Identify which cell holds the provided text, then report its [X, Y] central coordinate. 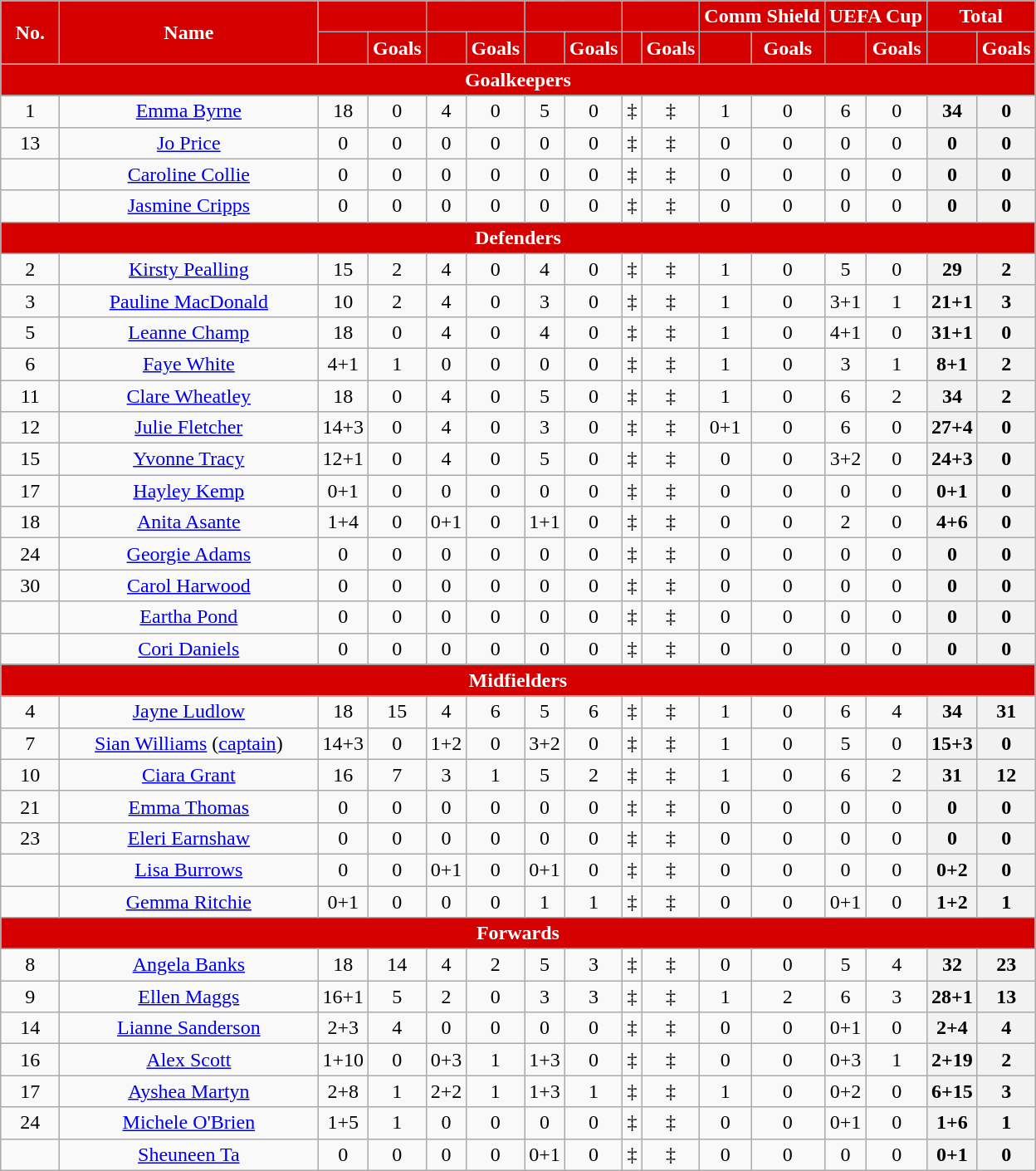
12+1 [344, 459]
Lianne Sanderson [189, 1028]
Name [189, 32]
Yvonne Tracy [189, 459]
Emma Byrne [189, 111]
Total [981, 17]
Ayshea Martyn [189, 1091]
Midfielders [518, 680]
6+15 [953, 1091]
1+5 [344, 1123]
Emma Thomas [189, 806]
1+4 [344, 522]
11 [30, 396]
Caroline Collie [189, 174]
Eartha Pond [189, 617]
8+1 [953, 364]
Lisa Burrows [189, 870]
8 [30, 965]
Leanne Champ [189, 332]
Cori Daniels [189, 649]
Georgie Adams [189, 554]
Kirsty Pealling [189, 269]
27+4 [953, 428]
29 [953, 269]
Alex Scott [189, 1060]
2+19 [953, 1060]
Angela Banks [189, 965]
Carol Harwood [189, 585]
2+3 [344, 1028]
2+4 [953, 1028]
Jo Price [189, 143]
30 [30, 585]
Jayne Ludlow [189, 712]
2+2 [447, 1091]
Eleri Earnshaw [189, 838]
Forwards [518, 933]
Hayley Kemp [189, 491]
21 [30, 806]
Jasmine Cripps [189, 206]
2+8 [344, 1091]
9 [30, 997]
Clare Wheatley [189, 396]
Gemma Ritchie [189, 901]
28+1 [953, 997]
4+6 [953, 522]
16+1 [344, 997]
Defenders [518, 238]
No. [30, 32]
1+1 [545, 522]
15+3 [953, 743]
21+1 [953, 301]
Ciara Grant [189, 775]
31+1 [953, 332]
Goalkeepers [518, 80]
Pauline MacDonald [189, 301]
3+1 [845, 301]
Julie Fletcher [189, 428]
Faye White [189, 364]
32 [953, 965]
Sian Williams (captain) [189, 743]
UEFA Cup [875, 17]
Michele O'Brien [189, 1123]
24+3 [953, 459]
Anita Asante [189, 522]
Comm Shield [762, 17]
Ellen Maggs [189, 997]
Sheuneen Ta [189, 1154]
1+6 [953, 1123]
1+10 [344, 1060]
